For the text-containing cell, return its midpoint in [X, Y] coordinate format. 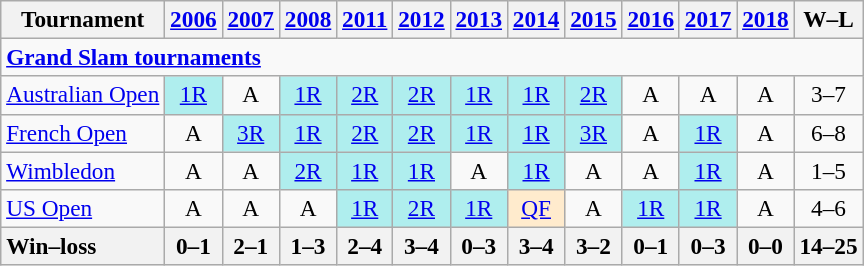
Win–loss [83, 246]
2–4 [365, 246]
2015 [594, 19]
Australian Open [83, 95]
4–6 [828, 208]
2–1 [250, 246]
2014 [536, 19]
Grand Slam tournaments [432, 57]
2008 [308, 19]
1–3 [308, 246]
Wimbledon [83, 170]
1–5 [828, 170]
2012 [422, 19]
14–25 [828, 246]
2018 [766, 19]
French Open [83, 133]
QF [536, 208]
0–0 [766, 246]
2007 [250, 19]
6–8 [828, 133]
2006 [194, 19]
US Open [83, 208]
2013 [478, 19]
W–L [828, 19]
3–2 [594, 246]
Tournament [83, 19]
2011 [365, 19]
3–7 [828, 95]
2017 [708, 19]
2016 [650, 19]
